Search for the cell housing the specified text and yield its (x, y) center coordinate. 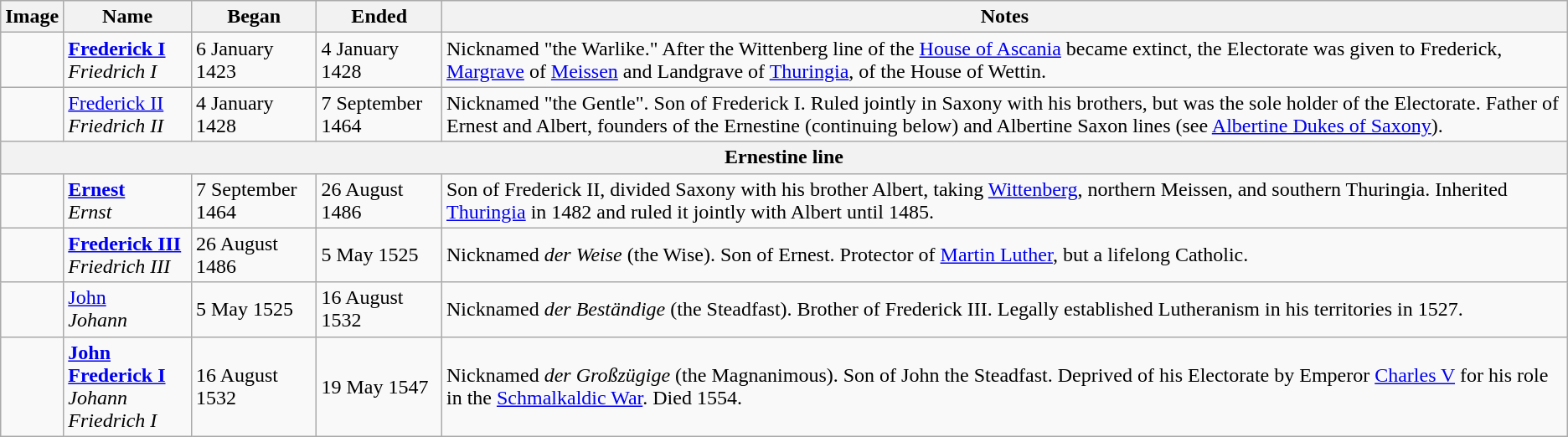
John Frederick IJohann Friedrich I (127, 387)
Nicknamed der Beständige (the Steadfast). Brother of Frederick III. Legally established Lutheranism in his territories in 1527. (1004, 310)
Ernestine line (784, 157)
Ended (379, 17)
Notes (1004, 17)
Nicknamed der Weise (the Wise). Son of Ernest. Protector of Martin Luther, but a lifelong Catholic. (1004, 254)
19 May 1547 (379, 387)
Frederick IIFriedrich II (127, 114)
Name (127, 17)
Image (32, 17)
6 January 1423 (254, 60)
Frederick IFriedrich I (127, 60)
JohnJohann (127, 310)
Began (254, 17)
Frederick IIIFriedrich III (127, 254)
ErnestErnst (127, 201)
